Output the (X, Y) coordinate of the center of the cell containing the given text.  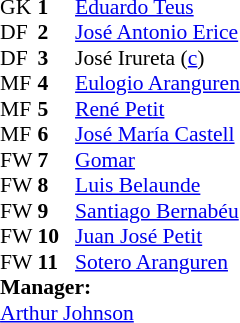
4 (57, 83)
9 (57, 211)
Sotero Aranguren (158, 262)
Gomar (158, 160)
10 (57, 237)
5 (57, 109)
Santiago Bernabéu (158, 211)
René Petit (158, 109)
6 (57, 135)
Juan José Petit (158, 237)
Manager: (120, 287)
7 (57, 160)
8 (57, 185)
Luis Belaunde (158, 185)
José María Castell (158, 135)
José Antonio Erice (158, 33)
3 (57, 58)
José Irureta (c) (158, 58)
2 (57, 33)
Eulogio Aranguren (158, 83)
11 (57, 262)
